Detect which cell encompasses the target text, then output its [x, y] center coordinate. 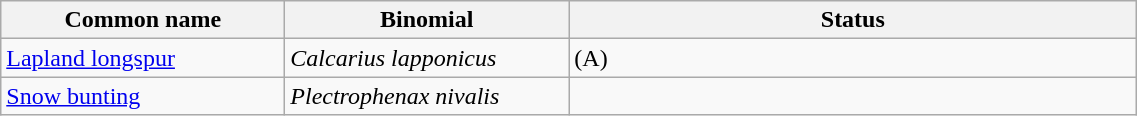
Calcarius lapponicus [427, 58]
Common name [143, 20]
(A) [853, 58]
Snow bunting [143, 96]
Binomial [427, 20]
Lapland longspur [143, 58]
Status [853, 20]
Plectrophenax nivalis [427, 96]
